Provide the [X, Y] coordinate of the cell's center where the given text is located.  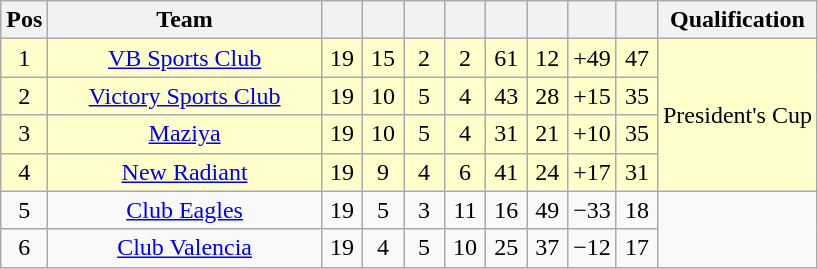
+10 [592, 134]
43 [506, 96]
VB Sports Club [185, 58]
28 [548, 96]
49 [548, 210]
President's Cup [737, 115]
+49 [592, 58]
47 [636, 58]
16 [506, 210]
+17 [592, 172]
Qualification [737, 20]
9 [382, 172]
37 [548, 248]
11 [466, 210]
Victory Sports Club [185, 96]
21 [548, 134]
25 [506, 248]
Club Eagles [185, 210]
12 [548, 58]
1 [24, 58]
18 [636, 210]
+15 [592, 96]
New Radiant [185, 172]
Team [185, 20]
61 [506, 58]
Maziya [185, 134]
24 [548, 172]
−12 [592, 248]
Club Valencia [185, 248]
41 [506, 172]
−33 [592, 210]
Pos [24, 20]
17 [636, 248]
15 [382, 58]
